Extract the (X, Y) coordinate from the center of the cell holding the provided text.  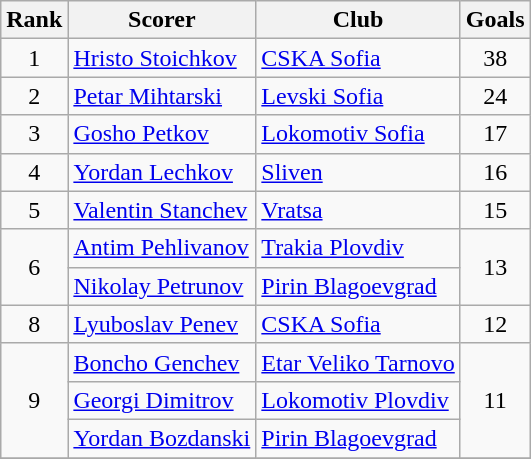
Valentin Stanchev (162, 210)
Etar Veliko Tarnovo (358, 362)
Yordan Lechkov (162, 172)
Club (358, 20)
Sliven (358, 172)
38 (495, 58)
Lokomotiv Plovdiv (358, 400)
16 (495, 172)
15 (495, 210)
12 (495, 324)
6 (34, 267)
Goals (495, 20)
9 (34, 400)
Gosho Petkov (162, 134)
1 (34, 58)
Vratsa (358, 210)
Hristo Stoichkov (162, 58)
Trakia Plovdiv (358, 248)
Nikolay Petrunov (162, 286)
Lyuboslav Penev (162, 324)
Rank (34, 20)
Yordan Bozdanski (162, 438)
Antim Pehlivanov (162, 248)
Petar Mihtarski (162, 96)
Levski Sofia (358, 96)
13 (495, 267)
8 (34, 324)
3 (34, 134)
2 (34, 96)
5 (34, 210)
Scorer (162, 20)
24 (495, 96)
Boncho Genchev (162, 362)
4 (34, 172)
Lokomotiv Sofia (358, 134)
17 (495, 134)
Georgi Dimitrov (162, 400)
11 (495, 400)
